From the cell containing the given text, extract its center point as (x, y) coordinate. 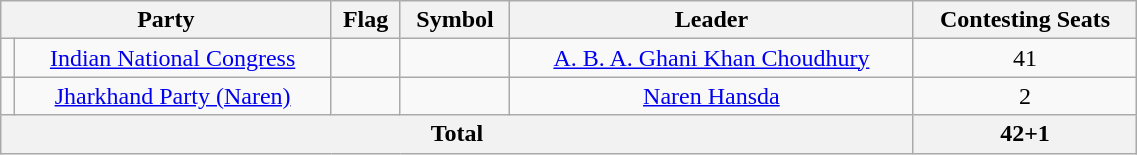
Party (166, 20)
42+1 (1025, 134)
Indian National Congress (172, 58)
Leader (712, 20)
Naren Hansda (712, 96)
Total (457, 134)
2 (1025, 96)
Jharkhand Party (Naren) (172, 96)
Flag (366, 20)
Contesting Seats (1025, 20)
A. B. A. Ghani Khan Choudhury (712, 58)
41 (1025, 58)
Symbol (454, 20)
